For the text-containing cell, return its midpoint in [x, y] coordinate format. 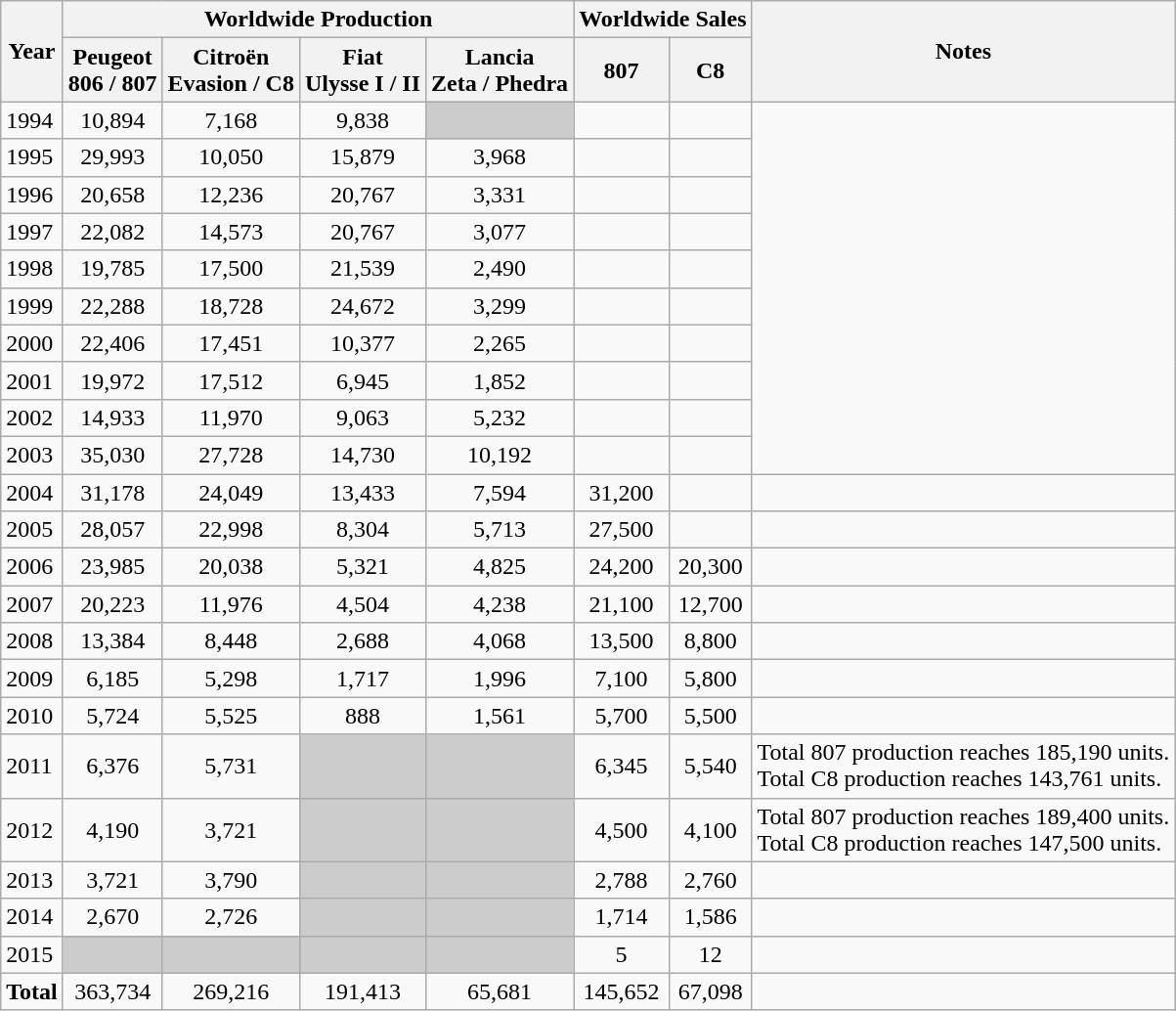
29,993 [112, 157]
888 [362, 716]
4,238 [501, 604]
22,082 [112, 232]
2014 [32, 917]
1,717 [362, 679]
9,838 [362, 120]
2,670 [112, 917]
2009 [32, 679]
2010 [32, 716]
4,190 [112, 829]
7,100 [622, 679]
20,038 [231, 567]
35,030 [112, 455]
6,185 [112, 679]
2,490 [501, 269]
1,561 [501, 716]
3,331 [501, 195]
24,049 [231, 492]
10,377 [362, 343]
20,300 [710, 567]
2,265 [501, 343]
27,500 [622, 530]
22,288 [112, 306]
Worldwide Sales [663, 20]
10,894 [112, 120]
10,192 [501, 455]
15,879 [362, 157]
12 [710, 954]
4,500 [622, 829]
5,232 [501, 418]
191,413 [362, 991]
5,525 [231, 716]
3,299 [501, 306]
6,345 [622, 767]
31,200 [622, 492]
18,728 [231, 306]
20,658 [112, 195]
6,376 [112, 767]
CitroënEvasion / C8 [231, 70]
269,216 [231, 991]
5,713 [501, 530]
17,451 [231, 343]
145,652 [622, 991]
2,726 [231, 917]
1997 [32, 232]
9,063 [362, 418]
13,500 [622, 641]
17,500 [231, 269]
5,321 [362, 567]
2007 [32, 604]
3,077 [501, 232]
11,976 [231, 604]
24,200 [622, 567]
807 [622, 70]
1996 [32, 195]
Year [32, 51]
23,985 [112, 567]
13,433 [362, 492]
2012 [32, 829]
Total 807 production reaches 189,400 units.Total C8 production reaches 147,500 units. [964, 829]
8,448 [231, 641]
Total 807 production reaches 185,190 units.Total C8 production reaches 143,761 units. [964, 767]
FiatUlysse I / II [362, 70]
1999 [32, 306]
2015 [32, 954]
22,998 [231, 530]
2001 [32, 380]
6,945 [362, 380]
2011 [32, 767]
10,050 [231, 157]
7,168 [231, 120]
1998 [32, 269]
67,098 [710, 991]
1995 [32, 157]
14,730 [362, 455]
4,504 [362, 604]
5,800 [710, 679]
17,512 [231, 380]
19,972 [112, 380]
2000 [32, 343]
20,223 [112, 604]
1,996 [501, 679]
5,731 [231, 767]
12,236 [231, 195]
363,734 [112, 991]
3,968 [501, 157]
2,788 [622, 880]
4,825 [501, 567]
2003 [32, 455]
19,785 [112, 269]
5,298 [231, 679]
13,384 [112, 641]
2006 [32, 567]
21,100 [622, 604]
12,700 [710, 604]
1,852 [501, 380]
Notes [964, 51]
24,672 [362, 306]
2013 [32, 880]
C8 [710, 70]
21,539 [362, 269]
8,800 [710, 641]
4,100 [710, 829]
14,933 [112, 418]
31,178 [112, 492]
1994 [32, 120]
5 [622, 954]
27,728 [231, 455]
8,304 [362, 530]
LanciaZeta / Phedra [501, 70]
28,057 [112, 530]
1,714 [622, 917]
22,406 [112, 343]
3,790 [231, 880]
2002 [32, 418]
Peugeot806 / 807 [112, 70]
11,970 [231, 418]
14,573 [231, 232]
Worldwide Production [318, 20]
2,688 [362, 641]
5,700 [622, 716]
2008 [32, 641]
2005 [32, 530]
5,500 [710, 716]
2,760 [710, 880]
Total [32, 991]
4,068 [501, 641]
7,594 [501, 492]
1,586 [710, 917]
65,681 [501, 991]
5,724 [112, 716]
2004 [32, 492]
5,540 [710, 767]
